From the cell containing the given text, extract its center point as [x, y] coordinate. 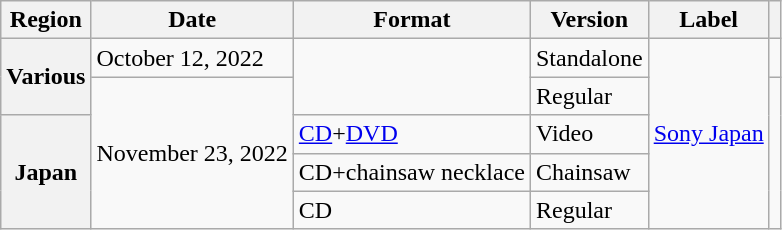
November 23, 2022 [192, 153]
CD+DVD [412, 134]
Chainsaw [589, 172]
Video [589, 134]
Sony Japan [708, 134]
CD [412, 210]
Various [46, 77]
Version [589, 20]
October 12, 2022 [192, 58]
Label [708, 20]
Japan [46, 172]
Standalone [589, 58]
CD+chainsaw necklace [412, 172]
Region [46, 20]
Format [412, 20]
Date [192, 20]
